Output the (X, Y) coordinate of the center of the cell containing the given text.  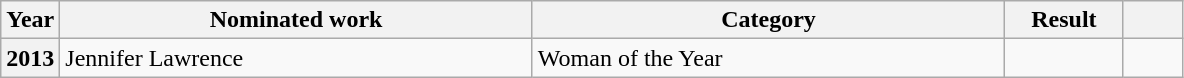
Year (30, 20)
Woman of the Year (768, 58)
Result (1064, 20)
2013 (30, 58)
Jennifer Lawrence (296, 58)
Category (768, 20)
Nominated work (296, 20)
